Output the (x, y) coordinate of the center of the cell containing the given text.  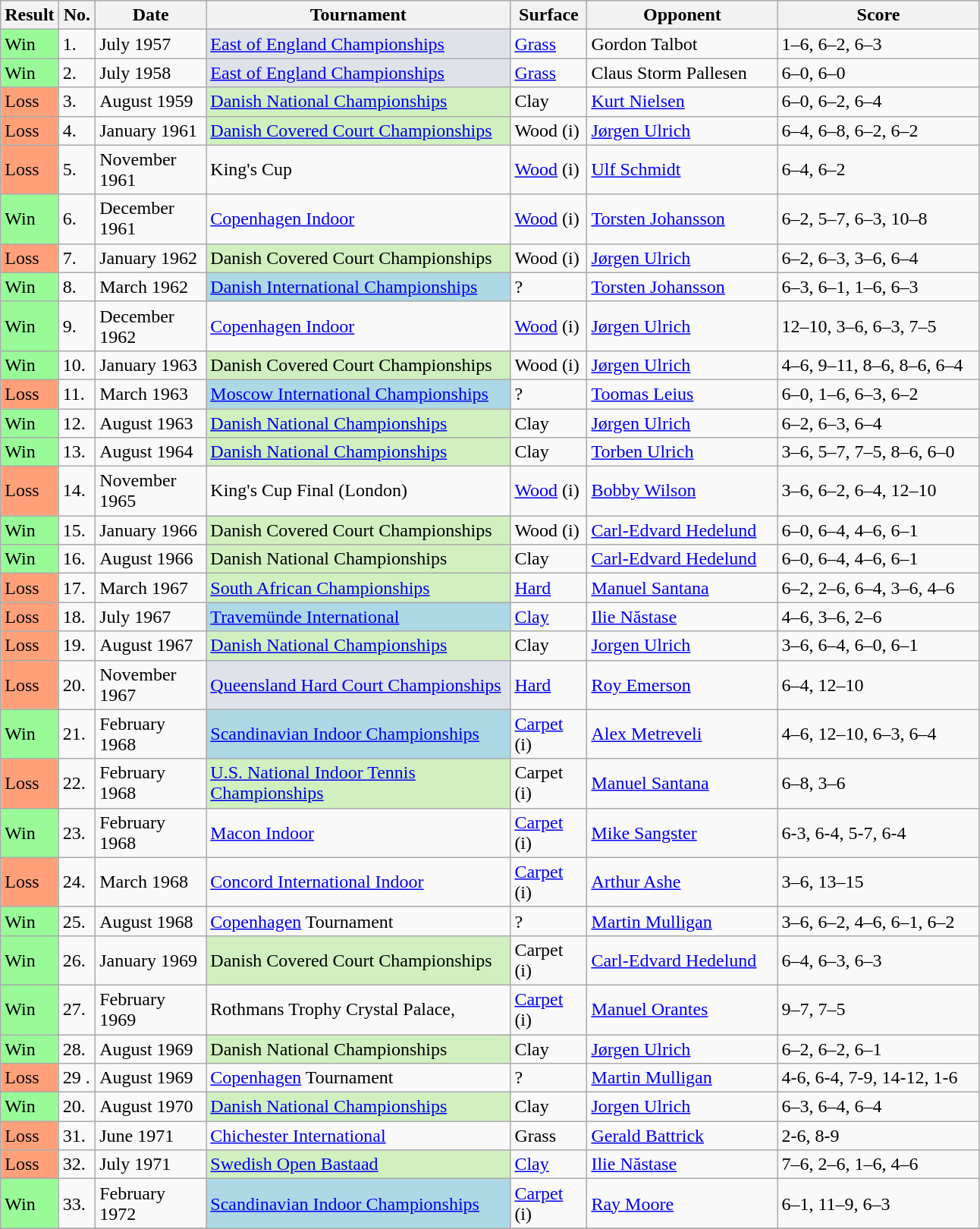
21. (77, 734)
February 1969 (151, 1009)
Gerald Battrick (683, 1136)
August 1966 (151, 559)
3. (77, 102)
South African Championships (358, 588)
Result (30, 15)
Tournament (358, 15)
14. (77, 492)
2. (77, 73)
6–0, 6–2, 6–4 (878, 102)
Macon Indoor (358, 833)
November 1965 (151, 492)
Opponent (683, 15)
6–0, 1–6, 6–3, 6–2 (878, 394)
Surface (549, 15)
August 1968 (151, 921)
August 1967 (151, 646)
7–6, 2–6, 1–6, 4–6 (878, 1165)
Arthur Ashe (683, 882)
July 1971 (151, 1165)
Ulf Schmidt (683, 170)
13. (77, 452)
Rothmans Trophy Crystal Palace, (358, 1009)
16. (77, 559)
6–4, 6–8, 6–2, 6–2 (878, 130)
U.S. National Indoor Tennis Championships (358, 783)
December 1962 (151, 326)
32. (77, 1165)
23. (77, 833)
6–1, 11–9, 6–3 (878, 1203)
Date (151, 15)
17. (77, 588)
August 1963 (151, 423)
26. (77, 960)
4. (77, 130)
24. (77, 882)
6–4, 6–2 (878, 170)
Claus Storm Pallesen (683, 73)
Chichester International (358, 1136)
8. (77, 287)
March 1963 (151, 394)
Toomas Leius (683, 394)
27. (77, 1009)
4–6, 3–6, 2–6 (878, 617)
Travemünde International (358, 617)
9–7, 7–5 (878, 1009)
December 1961 (151, 218)
July 1957 (151, 44)
3–6, 5–7, 7–5, 8–6, 6–0 (878, 452)
Roy Emerson (683, 684)
28. (77, 1049)
6–4, 12–10 (878, 684)
March 1962 (151, 287)
Moscow International Championships (358, 394)
6–3, 6–1, 1–6, 6–3 (878, 287)
2-6, 8-9 (878, 1136)
Swedish Open Bastaad (358, 1165)
Mike Sangster (683, 833)
July 1958 (151, 73)
3–6, 6–4, 6–0, 6–1 (878, 646)
33. (77, 1203)
Alex Metreveli (683, 734)
July 1967 (151, 617)
7. (77, 258)
6–0, 6–0 (878, 73)
6–2, 6–2, 6–1 (878, 1049)
1–6, 6–2, 6–3 (878, 44)
19. (77, 646)
6–2, 6–3, 6–4 (878, 423)
12–10, 3–6, 6–3, 7–5 (878, 326)
Gordon Talbot (683, 44)
4-6, 6-4, 7-9, 14-12, 1-6 (878, 1078)
3–6, 6–2, 4–6, 6–1, 6–2 (878, 921)
18. (77, 617)
Bobby Wilson (683, 492)
6–4, 6–3, 6–3 (878, 960)
6–2, 6–3, 3–6, 6–4 (878, 258)
1. (77, 44)
November 1967 (151, 684)
January 1963 (151, 365)
15. (77, 530)
4–6, 12–10, 6–3, 6–4 (878, 734)
Concord International Indoor (358, 882)
June 1971 (151, 1136)
January 1969 (151, 960)
12. (77, 423)
29 . (77, 1078)
King's Cup (358, 170)
March 1967 (151, 588)
Danish International Championships (358, 287)
January 1966 (151, 530)
Score (878, 15)
9. (77, 326)
6-3, 6-4, 5-7, 6-4 (878, 833)
Kurt Nielsen (683, 102)
25. (77, 921)
January 1961 (151, 130)
31. (77, 1136)
August 1964 (151, 452)
6–8, 3–6 (878, 783)
King's Cup Final (London) (358, 492)
Queensland Hard Court Championships (358, 684)
3–6, 13–15 (878, 882)
Manuel Orantes (683, 1009)
August 1970 (151, 1107)
6–2, 5–7, 6–3, 10–8 (878, 218)
January 1962 (151, 258)
4–6, 9–11, 8–6, 8–6, 6–4 (878, 365)
3–6, 6–2, 6–4, 12–10 (878, 492)
February 1972 (151, 1203)
6–3, 6–4, 6–4 (878, 1107)
Ray Moore (683, 1203)
August 1959 (151, 102)
March 1968 (151, 882)
Torben Ulrich (683, 452)
6. (77, 218)
11. (77, 394)
5. (77, 170)
22. (77, 783)
6–2, 2–6, 6–4, 3–6, 4–6 (878, 588)
November 1961 (151, 170)
10. (77, 365)
No. (77, 15)
